Find where the given text appears and provide that cell's center as [X, Y] coordinate. 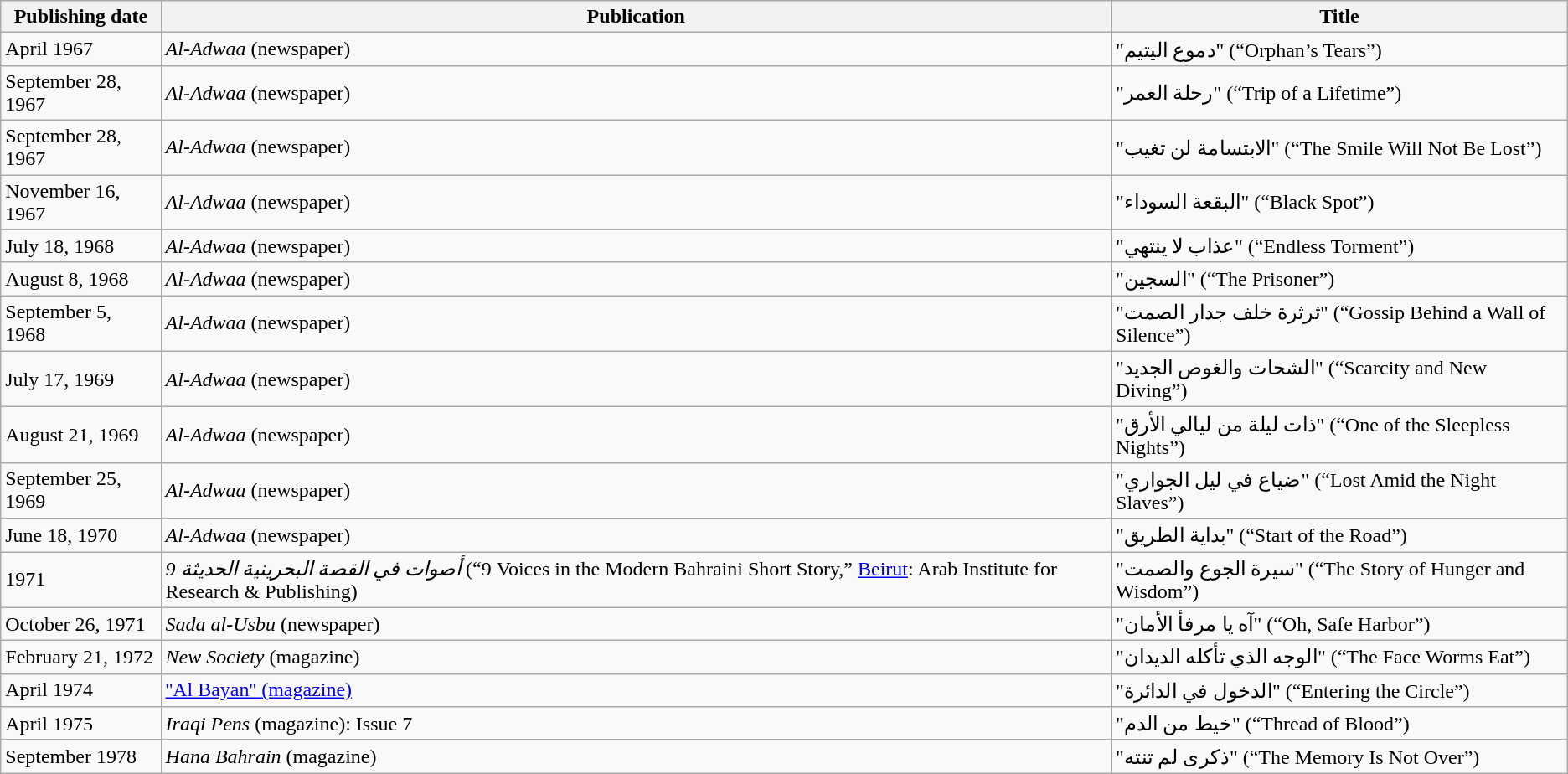
Publishing date [80, 17]
Publication [637, 17]
April 1974 [80, 690]
April 1967 [80, 49]
November 16, 1967 [80, 201]
"سيرة الجوع والصمت" (“The Story of Hunger and Wisdom”) [1340, 580]
9 أصوات في القصة البحرينية الحديثة (“9 Voices in the Modern Bahraini Short Story,” Beirut: Arab Institute for Research & Publishing) [637, 580]
Title [1340, 17]
"السجين" (“The Prisoner”) [1340, 279]
"آه يا مرفأ الأمان" (“Oh, Safe Harbor”) [1340, 624]
July 18, 1968 [80, 246]
"عذاب لا ينتهي" (“Endless Torment”) [1340, 246]
"رحلة العمر" (“Trip of a Lifetime”) [1340, 92]
February 21, 1972 [80, 658]
"ذات ليلة من ليالي الأرق" (“One of the Sleepless Nights”) [1340, 436]
September 1978 [80, 756]
Hana Bahrain (magazine) [637, 756]
September 5, 1968 [80, 323]
"خيط من الدم" (“Thread of Blood”) [1340, 724]
June 18, 1970 [80, 535]
August 8, 1968 [80, 279]
"الوجه الذي تأكله الديدان" (“The Face Worms Eat”) [1340, 658]
"الابتسامة لن تغيب" (“The Smile Will Not Be Lost”) [1340, 147]
1971 [80, 580]
"البقعة السوداء" (“Black Spot”) [1340, 201]
"ضياع في ليل الجواري" (“Lost Amid the Night Slaves”) [1340, 491]
April 1975 [80, 724]
"الدخول في الدائرة" (“Entering the Circle”) [1340, 690]
Iraqi Pens (magazine): Issue 7 [637, 724]
August 21, 1969 [80, 436]
July 17, 1969 [80, 379]
"بداية الطريق" (“Start of the Road”) [1340, 535]
October 26, 1971 [80, 624]
September 25, 1969 [80, 491]
New Society (magazine) [637, 658]
"دموع اليتيم" (“Orphan’s Tears”) [1340, 49]
Sada al-Usbu (newspaper) [637, 624]
"ثرثرة خلف جدار الصمت" (“Gossip Behind a Wall of Silence”) [1340, 323]
"ذكرى لم تنته" (“The Memory Is Not Over”) [1340, 756]
''Al Bayan'' (magazine) [637, 690]
"الشحات والغوص الجديد" (“Scarcity and New Diving”) [1340, 379]
